Search for the cell housing the specified text and yield its [X, Y] center coordinate. 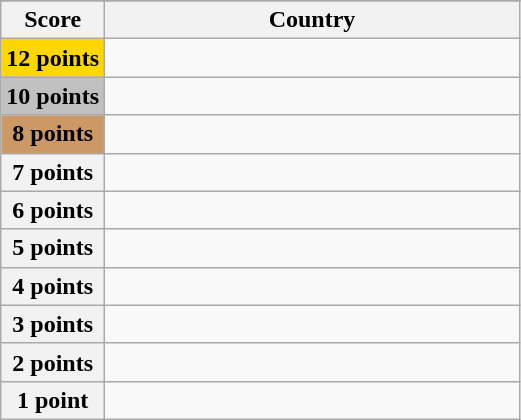
Score [53, 20]
4 points [53, 286]
6 points [53, 210]
Country [312, 20]
8 points [53, 134]
1 point [53, 400]
12 points [53, 58]
3 points [53, 324]
7 points [53, 172]
5 points [53, 248]
10 points [53, 96]
2 points [53, 362]
